Extract the (X, Y) coordinate from the center of the cell holding the provided text.  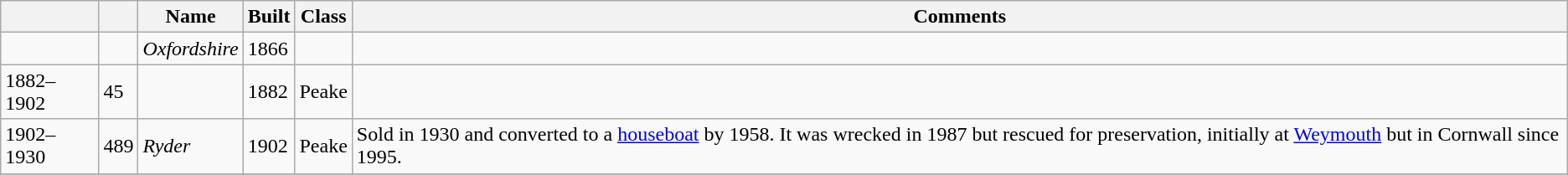
489 (119, 146)
1882–1902 (50, 92)
Built (269, 17)
Oxfordshire (191, 49)
45 (119, 92)
Class (323, 17)
Name (191, 17)
1882 (269, 92)
1866 (269, 49)
1902 (269, 146)
Comments (960, 17)
Ryder (191, 146)
1902–1930 (50, 146)
